Extract the [x, y] coordinate from the center of the cell holding the provided text.  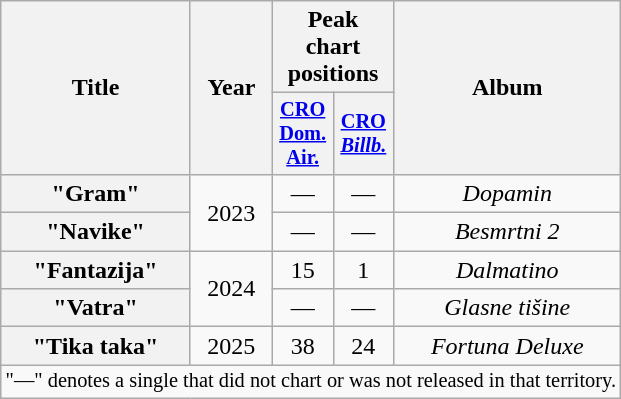
2023 [231, 212]
Dalmatino [508, 270]
"Gram" [96, 193]
Title [96, 88]
2024 [231, 289]
CROBillb. [364, 134]
CRODom.Air. [302, 134]
Year [231, 88]
1 [364, 270]
Album [508, 88]
Peak chart positions [332, 47]
"—" denotes a single that did not chart or was not released in that territory. [311, 382]
"Fantazija" [96, 270]
Fortuna Deluxe [508, 346]
"Vatra" [96, 308]
Dopamin [508, 193]
Besmrtni 2 [508, 232]
"Tika taka" [96, 346]
Glasne tišine [508, 308]
"Navike" [96, 232]
15 [302, 270]
38 [302, 346]
24 [364, 346]
2025 [231, 346]
